Scan for the cell matching the given text and deliver its (X, Y) coordinate at center. 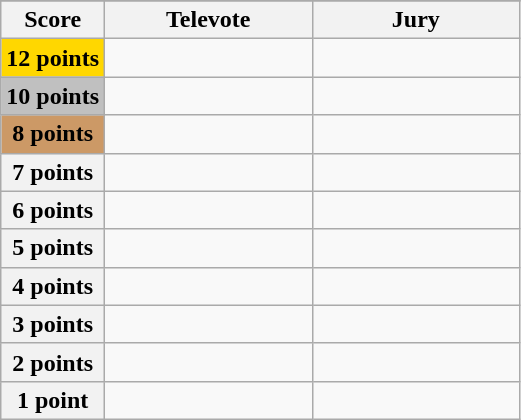
4 points (53, 286)
7 points (53, 172)
5 points (53, 248)
10 points (53, 96)
1 point (53, 400)
8 points (53, 134)
6 points (53, 210)
Jury (416, 20)
Televote (209, 20)
2 points (53, 362)
3 points (53, 324)
12 points (53, 58)
Score (53, 20)
